Locate the cell with the specified text and output its [x, y] center coordinate. 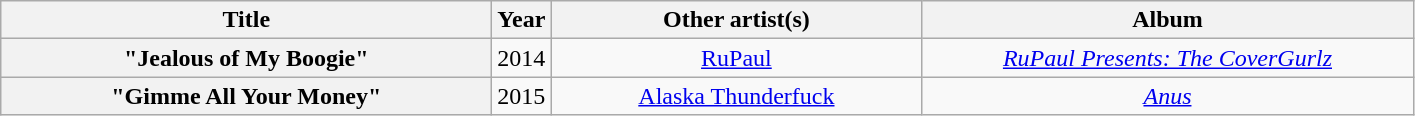
Title [246, 20]
RuPaul [736, 58]
Alaska Thunderfuck [736, 96]
Year [522, 20]
Anus [1168, 96]
Album [1168, 20]
Other artist(s) [736, 20]
"Jealous of My Boogie" [246, 58]
2015 [522, 96]
"Gimme All Your Money" [246, 96]
2014 [522, 58]
RuPaul Presents: The CoverGurlz [1168, 58]
